For the text-containing cell, return its midpoint in [x, y] coordinate format. 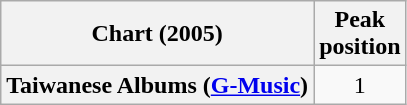
Peakposition [360, 34]
1 [360, 85]
Chart (2005) [158, 34]
Taiwanese Albums (G-Music) [158, 85]
